For the text-containing cell, return its midpoint in [x, y] coordinate format. 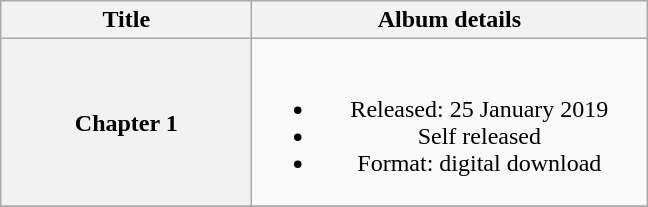
Album details [450, 20]
Title [126, 20]
Chapter 1 [126, 122]
Released: 25 January 2019Self releasedFormat: digital download [450, 122]
